For the text-containing cell, return its midpoint in (X, Y) coordinate format. 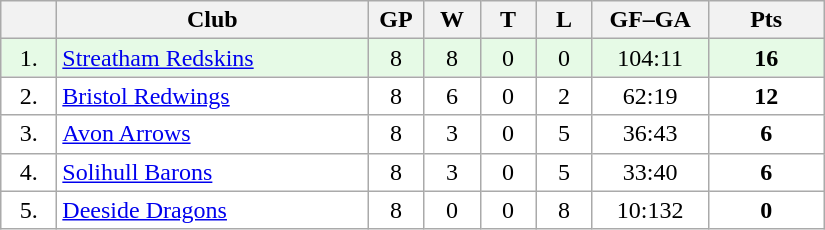
Deeside Dragons (212, 210)
4. (29, 172)
1. (29, 58)
T (508, 20)
L (564, 20)
33:40 (650, 172)
3. (29, 134)
Avon Arrows (212, 134)
62:19 (650, 96)
Club (212, 20)
Bristol Redwings (212, 96)
GP (396, 20)
W (452, 20)
10:132 (650, 210)
Solihull Barons (212, 172)
36:43 (650, 134)
104:11 (650, 58)
12 (766, 96)
5. (29, 210)
GF–GA (650, 20)
Streatham Redskins (212, 58)
16 (766, 58)
2 (564, 96)
Pts (766, 20)
2. (29, 96)
